Pinpoint the cell where the given text exists, returning its [x, y] midpoint coordinate. 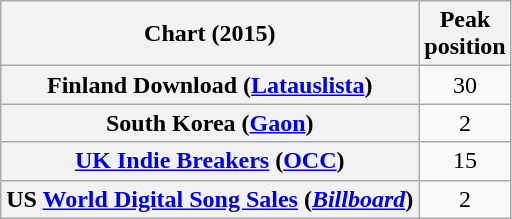
US World Digital Song Sales (Billboard) [210, 199]
30 [465, 85]
Peakposition [465, 34]
Finland Download (Latauslista) [210, 85]
UK Indie Breakers (OCC) [210, 161]
15 [465, 161]
Chart (2015) [210, 34]
South Korea (Gaon) [210, 123]
